Find where the given text appears and provide that cell's center as [x, y] coordinate. 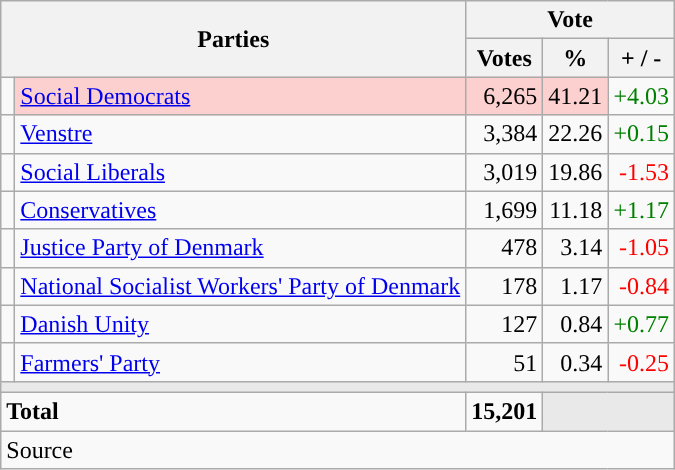
127 [504, 324]
Conservatives [240, 210]
Social Liberals [240, 172]
41.21 [576, 96]
Source [338, 449]
Farmers' Party [240, 362]
Danish Unity [240, 324]
0.34 [576, 362]
-1.05 [642, 248]
+0.15 [642, 134]
178 [504, 286]
+1.17 [642, 210]
+0.77 [642, 324]
+4.03 [642, 96]
1.17 [576, 286]
3,019 [504, 172]
6,265 [504, 96]
National Socialist Workers' Party of Denmark [240, 286]
19.86 [576, 172]
-1.53 [642, 172]
51 [504, 362]
Social Democrats [240, 96]
Venstre [240, 134]
11.18 [576, 210]
-0.84 [642, 286]
3,384 [504, 134]
Total [234, 411]
Votes [504, 58]
3.14 [576, 248]
-0.25 [642, 362]
+ / - [642, 58]
0.84 [576, 324]
Justice Party of Denmark [240, 248]
15,201 [504, 411]
1,699 [504, 210]
% [576, 58]
478 [504, 248]
Parties [234, 39]
22.26 [576, 134]
Vote [570, 20]
